Identify which cell holds the provided text, then report its (X, Y) central coordinate. 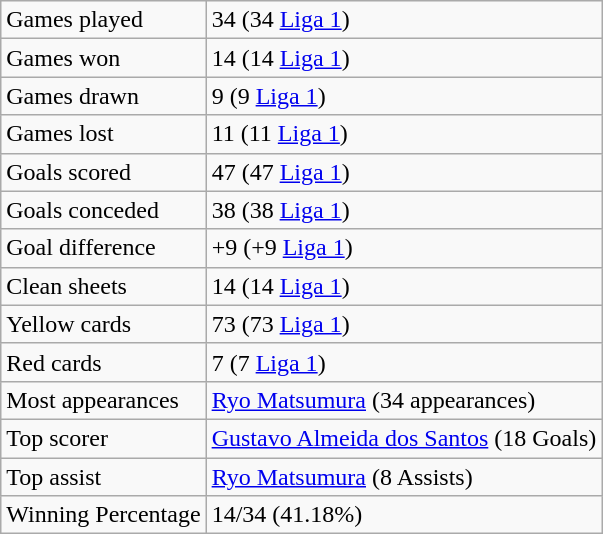
Goals conceded (104, 210)
Games drawn (104, 96)
Yellow cards (104, 324)
Games won (104, 58)
73 (73 Liga 1) (404, 324)
Goal difference (104, 248)
Gustavo Almeida dos Santos (18 Goals) (404, 438)
Games played (104, 20)
+9 (+9 Liga 1) (404, 248)
Games lost (104, 134)
Top scorer (104, 438)
Ryo Matsumura (8 Assists) (404, 477)
Ryo Matsumura (34 appearances) (404, 400)
11 (11 Liga 1) (404, 134)
Goals scored (104, 172)
34 (34 Liga 1) (404, 20)
Clean sheets (104, 286)
9 (9 Liga 1) (404, 96)
38 (38 Liga 1) (404, 210)
Red cards (104, 362)
Winning Percentage (104, 515)
14/34 (41.18%) (404, 515)
Most appearances (104, 400)
7 (7 Liga 1) (404, 362)
47 (47 Liga 1) (404, 172)
Top assist (104, 477)
